Output the [x, y] coordinate of the center of the cell containing the given text.  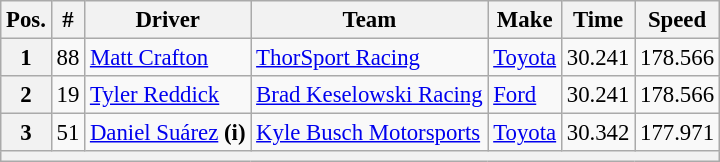
Time [598, 20]
Daniel Suárez (i) [168, 133]
# [68, 20]
Tyler Reddick [168, 95]
Driver [168, 20]
Pos. [26, 20]
30.342 [598, 133]
2 [26, 95]
ThorSport Racing [370, 58]
Speed [678, 20]
19 [68, 95]
Matt Crafton [168, 58]
Brad Keselowski Racing [370, 95]
88 [68, 58]
Team [370, 20]
Ford [525, 95]
Kyle Busch Motorsports [370, 133]
177.971 [678, 133]
3 [26, 133]
51 [68, 133]
1 [26, 58]
Make [525, 20]
